Return [X, Y] of the center of cell containing provided text 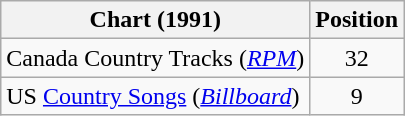
32 [357, 58]
Chart (1991) [156, 20]
Canada Country Tracks (RPM) [156, 58]
9 [357, 96]
Position [357, 20]
US Country Songs (Billboard) [156, 96]
